From the cell containing the given text, extract its center point as (x, y) coordinate. 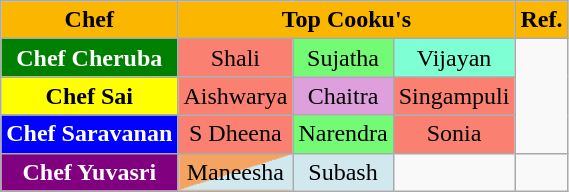
Singampuli (454, 96)
Sonia (454, 134)
Sujatha (343, 58)
Chaitra (343, 96)
Chef Yuvasri (90, 172)
Ref. (542, 20)
Chef Cheruba (90, 58)
Chef Sai (90, 96)
Aishwarya (236, 96)
Top Cooku's (346, 20)
Chef (90, 20)
Vijayan (454, 58)
Subash (343, 172)
Chef Saravanan (90, 134)
Shali (236, 58)
Narendra (343, 134)
Maneesha (236, 172)
S Dheena (236, 134)
